Find where the given text appears and provide that cell's center as (X, Y) coordinate. 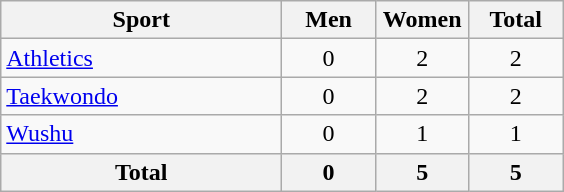
Sport (142, 20)
Taekwondo (142, 96)
Wushu (142, 134)
Women (422, 20)
Men (329, 20)
Athletics (142, 58)
